Provide the (X, Y) coordinate of the cell's center where the given text is located.  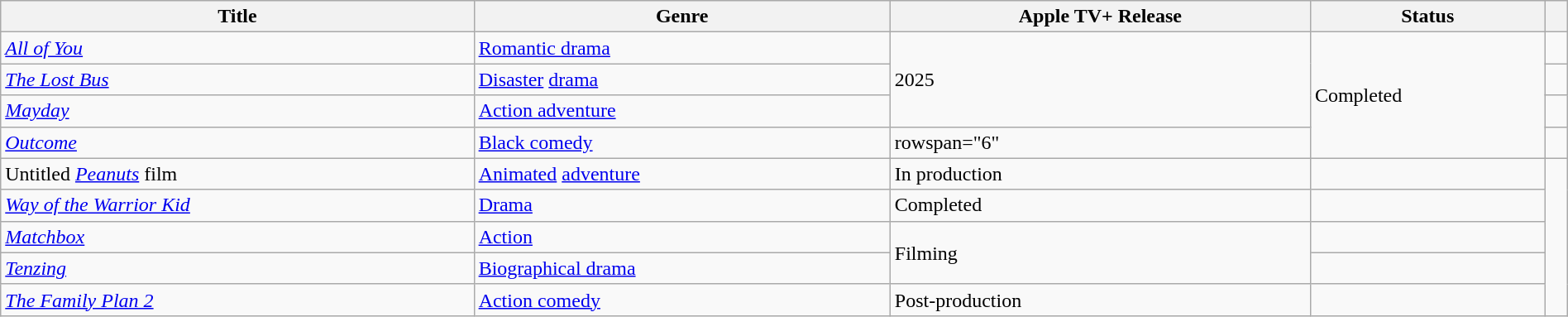
Black comedy (681, 142)
2025 (1100, 79)
Untitled Peanuts film (237, 174)
Biographical drama (681, 268)
The Family Plan 2 (237, 300)
Title (237, 17)
Drama (681, 205)
Matchbox (237, 237)
Animated adventure (681, 174)
Mayday (237, 111)
Outcome (237, 142)
Post-production (1100, 300)
Genre (681, 17)
Way of the Warrior Kid (237, 205)
Action adventure (681, 111)
Tenzing (237, 268)
Action (681, 237)
In production (1100, 174)
Action comedy (681, 300)
Romantic drama (681, 48)
Disaster drama (681, 79)
All of You (237, 48)
rowspan="6" (1100, 142)
Filming (1100, 252)
Apple TV+ Release (1100, 17)
Status (1427, 17)
The Lost Bus (237, 79)
